Provide the [x, y] coordinate of the cell's center where the given text is located.  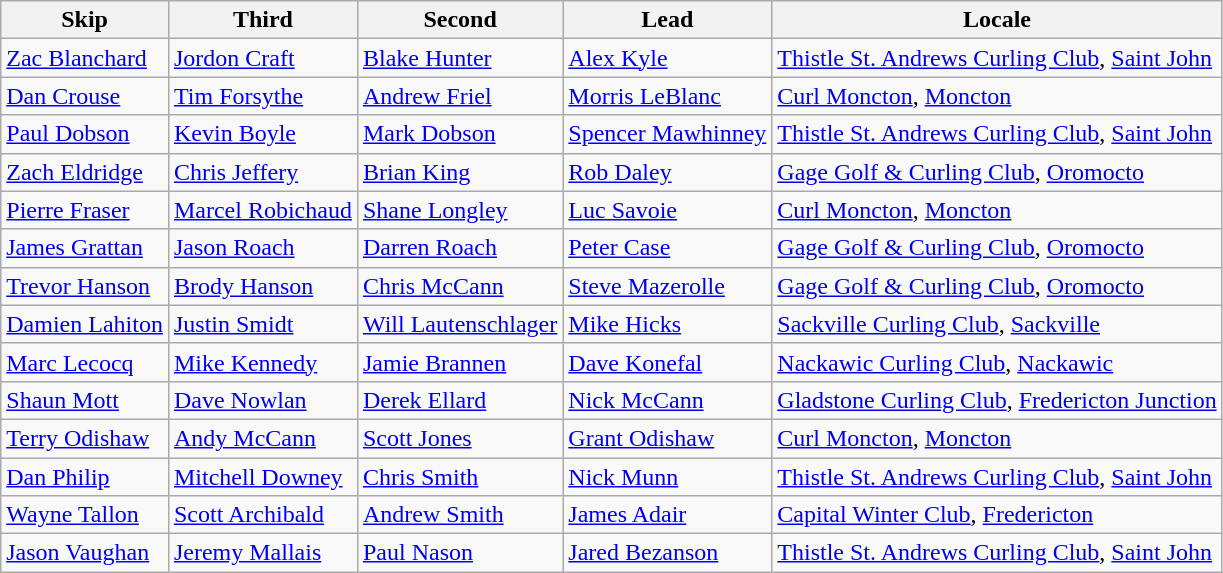
Shane Longley [460, 210]
Justin Smidt [262, 324]
Marc Lecocq [85, 362]
Shaun Mott [85, 400]
Locale [997, 20]
Dave Nowlan [262, 400]
Marcel Robichaud [262, 210]
Jared Bezanson [668, 553]
Paul Dobson [85, 134]
Brody Hanson [262, 286]
Peter Case [668, 248]
Blake Hunter [460, 58]
Sackville Curling Club, Sackville [997, 324]
Will Lautenschlager [460, 324]
Jason Roach [262, 248]
Derek Ellard [460, 400]
Andrew Smith [460, 515]
Skip [85, 20]
Tim Forsythe [262, 96]
Grant Odishaw [668, 438]
Scott Archibald [262, 515]
Nick McCann [668, 400]
Mike Hicks [668, 324]
Nackawic Curling Club, Nackawic [997, 362]
Damien Lahiton [85, 324]
Pierre Fraser [85, 210]
Gladstone Curling Club, Fredericton Junction [997, 400]
Mark Dobson [460, 134]
Darren Roach [460, 248]
Mitchell Downey [262, 477]
Dan Philip [85, 477]
Andy McCann [262, 438]
Andrew Friel [460, 96]
Zac Blanchard [85, 58]
Morris LeBlanc [668, 96]
Dan Crouse [85, 96]
Jordon Craft [262, 58]
Kevin Boyle [262, 134]
Wayne Tallon [85, 515]
Paul Nason [460, 553]
Jason Vaughan [85, 553]
Chris Smith [460, 477]
Nick Munn [668, 477]
Alex Kyle [668, 58]
Terry Odishaw [85, 438]
Jeremy Mallais [262, 553]
Jamie Brannen [460, 362]
Trevor Hanson [85, 286]
Chris Jeffery [262, 172]
Spencer Mawhinney [668, 134]
Second [460, 20]
Luc Savoie [668, 210]
Steve Mazerolle [668, 286]
James Adair [668, 515]
James Grattan [85, 248]
Brian King [460, 172]
Chris McCann [460, 286]
Scott Jones [460, 438]
Rob Daley [668, 172]
Zach Eldridge [85, 172]
Mike Kennedy [262, 362]
Dave Konefal [668, 362]
Capital Winter Club, Fredericton [997, 515]
Lead [668, 20]
Third [262, 20]
